Return the (X, Y) coordinate for the center point of the cell that contains the specified text.  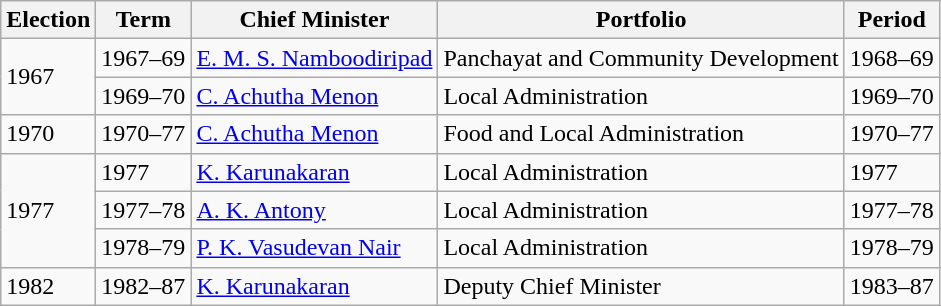
1968–69 (892, 58)
Chief Minister (314, 20)
1982–87 (144, 286)
Food and Local Administration (641, 134)
Deputy Chief Minister (641, 286)
1970 (48, 134)
Period (892, 20)
A. K. Antony (314, 210)
Term (144, 20)
Panchayat and Community Development (641, 58)
Portfolio (641, 20)
1982 (48, 286)
1983–87 (892, 286)
P. K. Vasudevan Nair (314, 248)
Election (48, 20)
1967 (48, 77)
E. M. S. Namboodiripad (314, 58)
1967–69 (144, 58)
